Identify which cell holds the provided text, then report its [x, y] central coordinate. 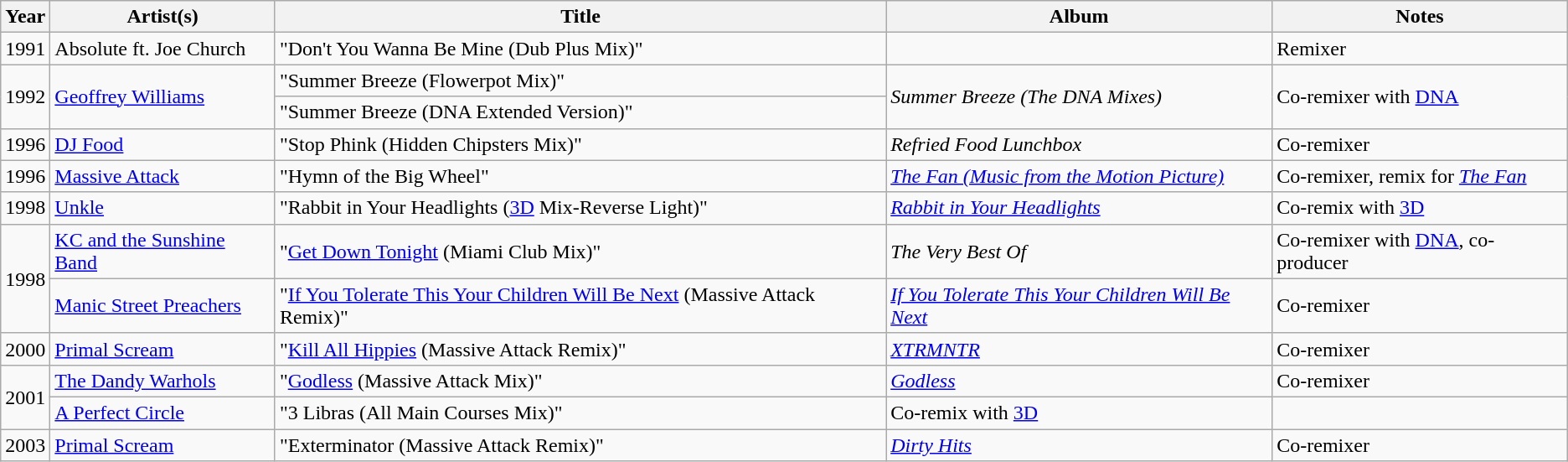
Refried Food Lunchbox [1079, 144]
Godless [1079, 381]
Remixer [1420, 49]
Year [25, 17]
"Stop Phink (Hidden Chipsters Mix)" [580, 144]
The Very Best Of [1079, 252]
Album [1079, 17]
The Dandy Warhols [162, 381]
"Summer Breeze (DNA Extended Version)" [580, 112]
Co-remixer with DNA [1420, 96]
Co-remixer, remix for The Fan [1420, 176]
"Summer Breeze (Flowerpot Mix)" [580, 80]
XTRMNTR [1079, 349]
Absolute ft. Joe Church [162, 49]
KC and the Sunshine Band [162, 252]
2003 [25, 445]
Manic Street Preachers [162, 305]
"If You Tolerate This Your Children Will Be Next (Massive Attack Remix)" [580, 305]
Geoffrey Williams [162, 96]
Co-remixer with DNA, co-producer [1420, 252]
If You Tolerate This Your Children Will Be Next [1079, 305]
Rabbit in Your Headlights [1079, 208]
Unkle [162, 208]
1991 [25, 49]
"Godless (Massive Attack Mix)" [580, 381]
"Don't You Wanna Be Mine (Dub Plus Mix)" [580, 49]
2001 [25, 397]
Artist(s) [162, 17]
Title [580, 17]
1992 [25, 96]
Summer Breeze (The DNA Mixes) [1079, 96]
A Perfect Circle [162, 413]
2000 [25, 349]
"Kill All Hippies (Massive Attack Remix)" [580, 349]
Notes [1420, 17]
"Exterminator (Massive Attack Remix)" [580, 445]
"Rabbit in Your Headlights (3D Mix-Reverse Light)" [580, 208]
"Hymn of the Big Wheel" [580, 176]
Dirty Hits [1079, 445]
The Fan (Music from the Motion Picture) [1079, 176]
"3 Libras (All Main Courses Mix)" [580, 413]
Massive Attack [162, 176]
"Get Down Tonight (Miami Club Mix)" [580, 252]
DJ Food [162, 144]
